For the text-containing cell, return its midpoint in [x, y] coordinate format. 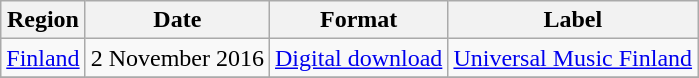
Format [359, 20]
Universal Music Finland [573, 58]
Digital download [359, 58]
Date [177, 20]
Label [573, 20]
Region [43, 20]
2 November 2016 [177, 58]
Finland [43, 58]
